Provide the [X, Y] coordinate of the cell's center where the given text is located.  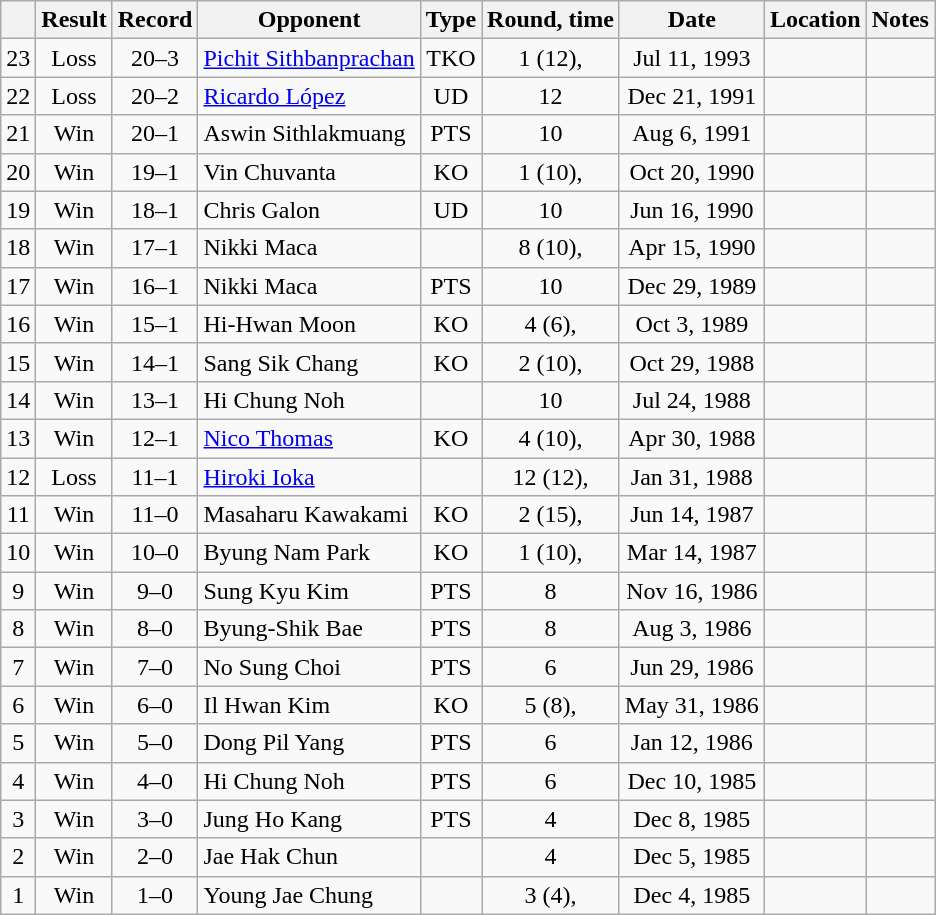
15–1 [155, 324]
15 [18, 362]
Sang Sik Chang [309, 362]
3 (4), [551, 895]
Result [74, 20]
Round, time [551, 20]
3–0 [155, 819]
Chris Galon [309, 210]
Dec 5, 1985 [692, 857]
21 [18, 134]
2 [18, 857]
10–0 [155, 553]
7 [18, 667]
13–1 [155, 400]
6–0 [155, 705]
1 [18, 895]
2 (10), [551, 362]
Nico Thomas [309, 438]
Dec 21, 1991 [692, 96]
4 (10), [551, 438]
Aswin Sithlakmuang [309, 134]
19 [18, 210]
Aug 6, 1991 [692, 134]
Record [155, 20]
Jan 31, 1988 [692, 477]
Dec 4, 1985 [692, 895]
23 [18, 58]
18 [18, 248]
Young Jae Chung [309, 895]
4 (6), [551, 324]
9 [18, 591]
May 31, 1986 [692, 705]
Dec 8, 1985 [692, 819]
No Sung Choi [309, 667]
Mar 14, 1987 [692, 553]
13 [18, 438]
20 [18, 172]
11–0 [155, 515]
Vin Chuvanta [309, 172]
Hi-Hwan Moon [309, 324]
Jun 29, 1986 [692, 667]
12–1 [155, 438]
Oct 3, 1989 [692, 324]
Dec 10, 1985 [692, 781]
16–1 [155, 286]
Type [450, 20]
8 (10), [551, 248]
Nov 16, 1986 [692, 591]
11 [18, 515]
1–0 [155, 895]
11–1 [155, 477]
Location [815, 20]
4–0 [155, 781]
Sung Kyu Kim [309, 591]
12 (12), [551, 477]
Apr 30, 1988 [692, 438]
2 (15), [551, 515]
Pichit Sithbanprachan [309, 58]
20–1 [155, 134]
5 (8), [551, 705]
TKO [450, 58]
Hiroki Ioka [309, 477]
14–1 [155, 362]
Il Hwan Kim [309, 705]
Jan 12, 1986 [692, 743]
Oct 20, 1990 [692, 172]
7–0 [155, 667]
17 [18, 286]
19–1 [155, 172]
1 (12), [551, 58]
Date [692, 20]
Notes [900, 20]
Dong Pil Yang [309, 743]
2–0 [155, 857]
5–0 [155, 743]
18–1 [155, 210]
20–2 [155, 96]
9–0 [155, 591]
Jul 24, 1988 [692, 400]
Oct 29, 1988 [692, 362]
Ricardo López [309, 96]
Jae Hak Chun [309, 857]
14 [18, 400]
Masaharu Kawakami [309, 515]
Jung Ho Kang [309, 819]
5 [18, 743]
Apr 15, 1990 [692, 248]
20–3 [155, 58]
Aug 3, 1986 [692, 629]
17–1 [155, 248]
Byung-Shik Bae [309, 629]
22 [18, 96]
Byung Nam Park [309, 553]
16 [18, 324]
Dec 29, 1989 [692, 286]
8–0 [155, 629]
Opponent [309, 20]
Jun 14, 1987 [692, 515]
3 [18, 819]
Jul 11, 1993 [692, 58]
Jun 16, 1990 [692, 210]
